Return [X, Y] of the center of cell containing provided text 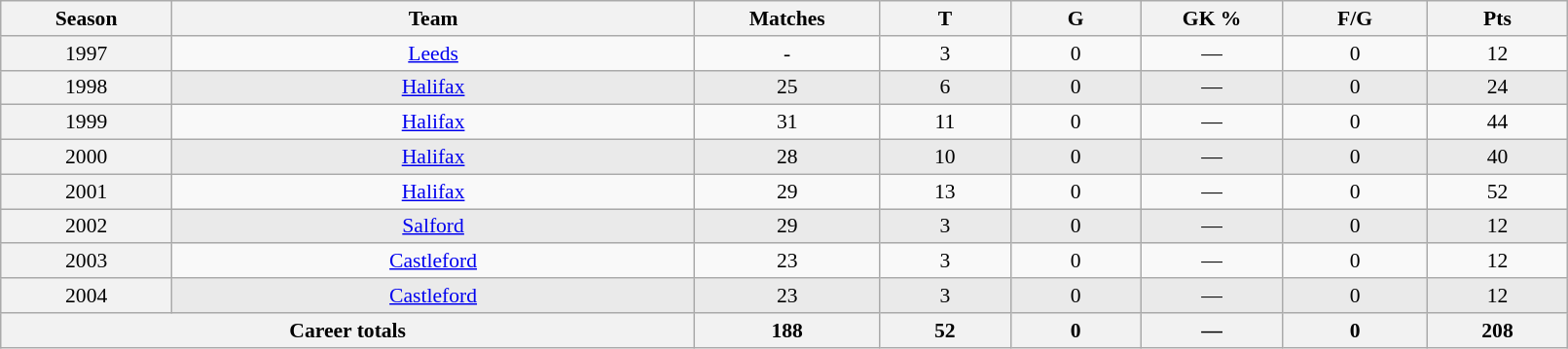
1999 [87, 122]
6 [945, 87]
GK % [1212, 18]
Season [87, 18]
2000 [87, 157]
1998 [87, 87]
24 [1497, 87]
2002 [87, 227]
208 [1497, 331]
2003 [87, 262]
2004 [87, 296]
Salford [434, 227]
Matches [787, 18]
188 [787, 331]
40 [1497, 157]
- [787, 53]
Leeds [434, 53]
T [945, 18]
F/G [1355, 18]
28 [787, 157]
13 [945, 192]
G [1076, 18]
1997 [87, 53]
25 [787, 87]
11 [945, 122]
Team [434, 18]
Pts [1497, 18]
10 [945, 157]
44 [1497, 122]
31 [787, 122]
2001 [87, 192]
Career totals [348, 331]
